Scan for the cell matching the given text and deliver its (x, y) coordinate at center. 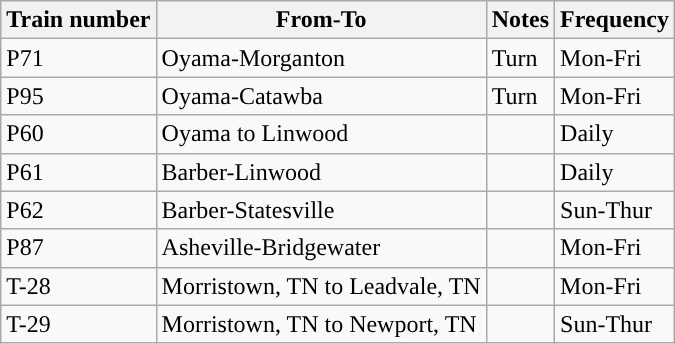
P71 (78, 58)
Notes (520, 20)
Morristown, TN to Leadvale, TN (321, 286)
Oyama-Morganton (321, 58)
P61 (78, 172)
T-28 (78, 286)
Asheville-Bridgewater (321, 248)
Oyama-Catawba (321, 96)
Train number (78, 20)
From-To (321, 20)
Barber-Statesville (321, 210)
Morristown, TN to Newport, TN (321, 324)
Frequency (615, 20)
P95 (78, 96)
T-29 (78, 324)
P62 (78, 210)
Oyama to Linwood (321, 134)
P60 (78, 134)
Barber-Linwood (321, 172)
P87 (78, 248)
